Capture the cell that displays the provided text and extract its (x, y) central coordinate. 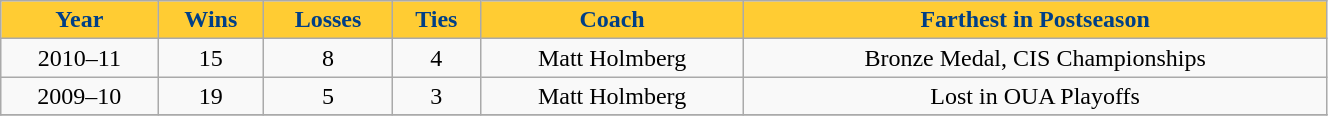
2010–11 (80, 58)
Coach (612, 20)
Ties (436, 20)
2009–10 (80, 96)
Bronze Medal, CIS Championships (1036, 58)
Wins (211, 20)
Farthest in Postseason (1036, 20)
Year (80, 20)
15 (211, 58)
8 (328, 58)
Lost in OUA Playoffs (1036, 96)
5 (328, 96)
19 (211, 96)
3 (436, 96)
4 (436, 58)
Losses (328, 20)
